Return the (x, y) coordinate for the center point of the cell that contains the specified text.  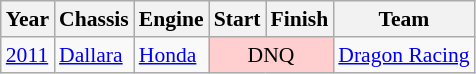
Dallara (94, 55)
Dragon Racing (404, 55)
Engine (172, 19)
Team (404, 19)
2011 (28, 55)
Finish (300, 19)
Honda (172, 55)
Chassis (94, 19)
Start (238, 19)
Year (28, 19)
DNQ (272, 55)
